Pinpoint the cell where the given text exists, returning its (X, Y) midpoint coordinate. 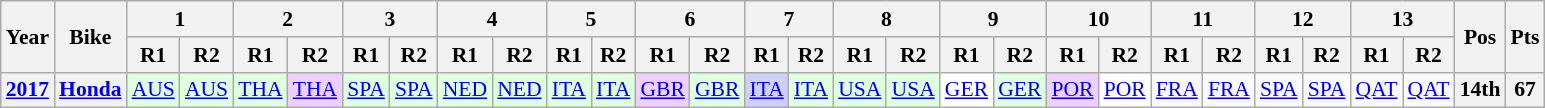
13 (1402, 19)
11 (1203, 19)
2 (288, 19)
67 (1526, 90)
9 (994, 19)
Pos (1480, 36)
4 (492, 19)
2017 (28, 90)
7 (788, 19)
Honda (90, 90)
5 (592, 19)
1 (180, 19)
Pts (1526, 36)
3 (390, 19)
Bike (90, 36)
6 (690, 19)
10 (1098, 19)
12 (1302, 19)
8 (886, 19)
Year (28, 36)
14th (1480, 90)
